Pinpoint the cell where the given text exists, returning its [X, Y] midpoint coordinate. 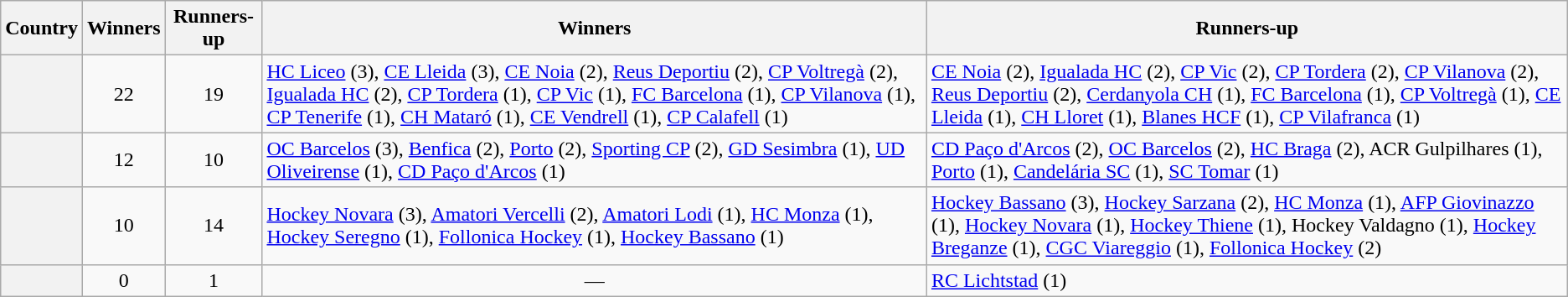
OC Barcelos (3), Benfica (2), Porto (2), Sporting CP (2), GD Sesimbra (1), UD Oliveirense (1), CD Paço d'Arcos (1) [595, 159]
14 [214, 226]
Country [42, 29]
1 [214, 280]
Hockey Novara (3), Amatori Vercelli (2), Amatori Lodi (1), HC Monza (1), Hockey Seregno (1), Follonica Hockey (1), Hockey Bassano (1) [595, 226]
RC Lichtstad (1) [1246, 280]
22 [124, 94]
— [595, 280]
CD Paço d'Arcos (2), OC Barcelos (2), HC Braga (2), ACR Gulpilhares (1), Porto (1), Candelária SC (1), SC Tomar (1) [1246, 159]
19 [214, 94]
12 [124, 159]
0 [124, 280]
